Find where the given text appears and provide that cell's center as (x, y) coordinate. 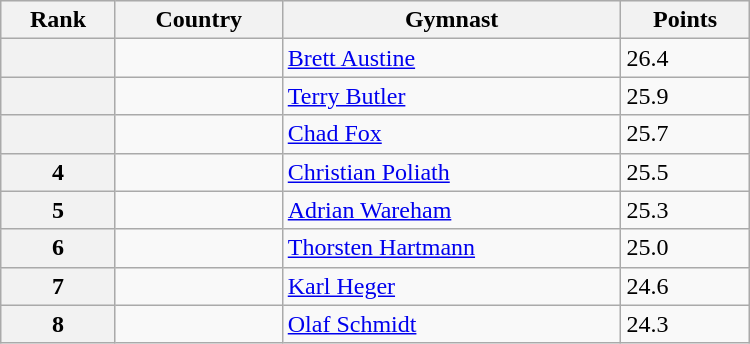
Karl Heger (452, 286)
25.0 (685, 248)
Thorsten Hartmann (452, 248)
Gymnast (452, 20)
7 (58, 286)
Points (685, 20)
4 (58, 172)
Chad Fox (452, 134)
Brett Austine (452, 58)
Rank (58, 20)
24.6 (685, 286)
Christian Poliath (452, 172)
25.9 (685, 96)
25.5 (685, 172)
5 (58, 210)
25.7 (685, 134)
25.3 (685, 210)
24.3 (685, 324)
Country (198, 20)
Terry Butler (452, 96)
8 (58, 324)
6 (58, 248)
Olaf Schmidt (452, 324)
Adrian Wareham (452, 210)
26.4 (685, 58)
